Identify which cell holds the provided text, then report its (X, Y) central coordinate. 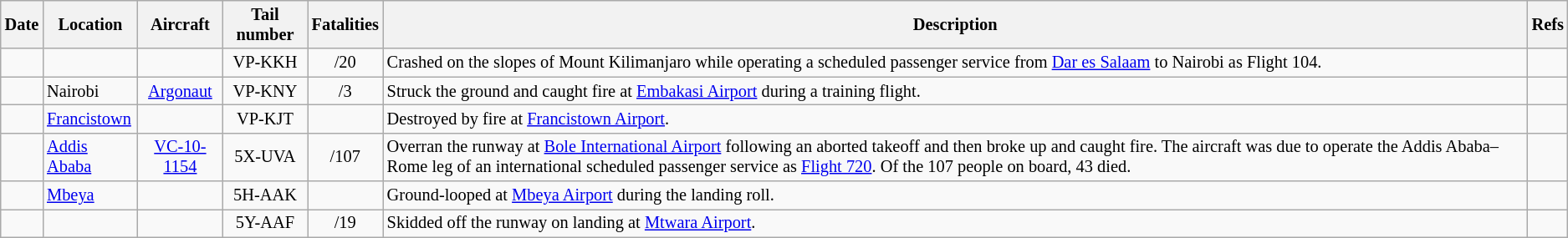
Tail number (265, 24)
/3 (345, 91)
Location (90, 24)
Nairobi (90, 91)
VC-10-1154 (181, 157)
Date (22, 24)
Refs (1548, 24)
Description (955, 24)
Fatalities (345, 24)
Ground-looped at Mbeya Airport during the landing roll. (955, 195)
VP-KJT (265, 119)
Mbeya (90, 195)
/20 (345, 63)
5X-UVA (265, 157)
Crashed on the slopes of Mount Kilimanjaro while operating a scheduled passenger service from Dar es Salaam to Nairobi as Flight 104. (955, 63)
Skidded off the runway on landing at Mtwara Airport. (955, 223)
5Y-AAF (265, 223)
Argonaut (181, 91)
Struck the ground and caught fire at Embakasi Airport during a training flight. (955, 91)
VP-KNY (265, 91)
Addis Ababa (90, 157)
Aircraft (181, 24)
/19 (345, 223)
5H-AAK (265, 195)
Destroyed by fire at Francistown Airport. (955, 119)
Francistown (90, 119)
VP-KKH (265, 63)
/107 (345, 157)
